Scan for the cell matching the given text and deliver its (x, y) coordinate at center. 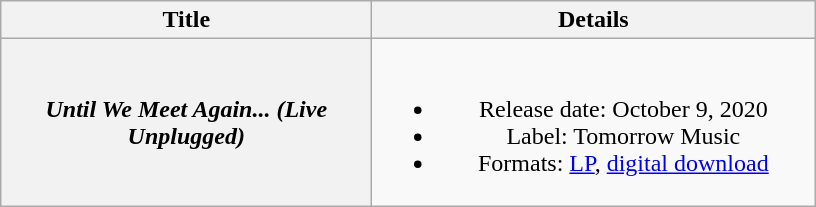
Title (186, 20)
Until We Meet Again... (Live Unplugged) (186, 122)
Details (594, 20)
Release date: October 9, 2020Label: Tomorrow MusicFormats: LP, digital download (594, 122)
